Identify which cell holds the provided text, then report its [X, Y] central coordinate. 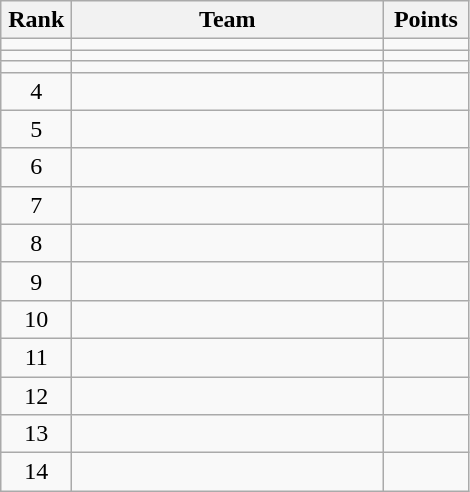
9 [36, 281]
14 [36, 472]
13 [36, 434]
10 [36, 319]
8 [36, 243]
11 [36, 357]
12 [36, 395]
Rank [36, 20]
6 [36, 167]
4 [36, 91]
Points [426, 20]
Team [228, 20]
5 [36, 129]
7 [36, 205]
